For the text-containing cell, return its midpoint in (X, Y) coordinate format. 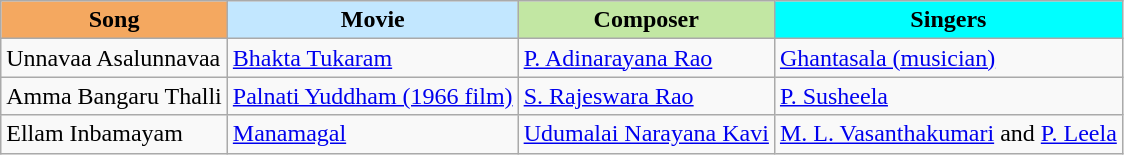
Palnati Yuddham (1966 film) (372, 96)
Manamagal (372, 134)
Bhakta Tukaram (372, 58)
Ghantasala (musician) (948, 58)
Singers (948, 20)
Unnavaa Asalunnavaa (114, 58)
Composer (646, 20)
Movie (372, 20)
P. Adinarayana Rao (646, 58)
Amma Bangaru Thalli (114, 96)
Udumalai Narayana Kavi (646, 134)
S. Rajeswara Rao (646, 96)
M. L. Vasanthakumari and P. Leela (948, 134)
P. Susheela (948, 96)
Song (114, 20)
Ellam Inbamayam (114, 134)
